Detect which cell encompasses the target text, then output its [x, y] center coordinate. 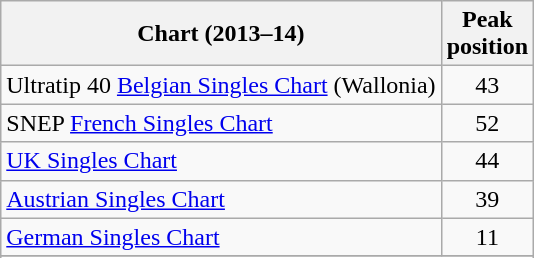
UK Singles Chart [221, 161]
Ultratip 40 Belgian Singles Chart (Wallonia) [221, 85]
52 [487, 123]
SNEP French Singles Chart [221, 123]
39 [487, 199]
43 [487, 85]
Austrian Singles Chart [221, 199]
44 [487, 161]
Peakposition [487, 34]
German Singles Chart [221, 237]
Chart (2013–14) [221, 34]
11 [487, 237]
